Output the (x, y) coordinate of the center of the cell containing the given text.  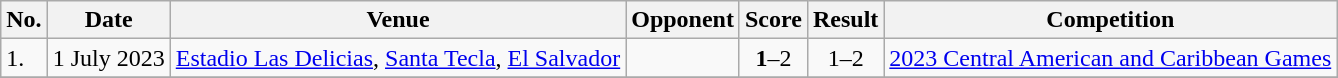
Score (773, 20)
Date (108, 20)
Result (845, 20)
1. (24, 58)
2023 Central American and Caribbean Games (1110, 58)
Competition (1110, 20)
No. (24, 20)
1 July 2023 (108, 58)
Venue (398, 20)
Estadio Las Delicias, Santa Tecla, El Salvador (398, 58)
Opponent (683, 20)
